Return [x, y] of the center of cell containing provided text 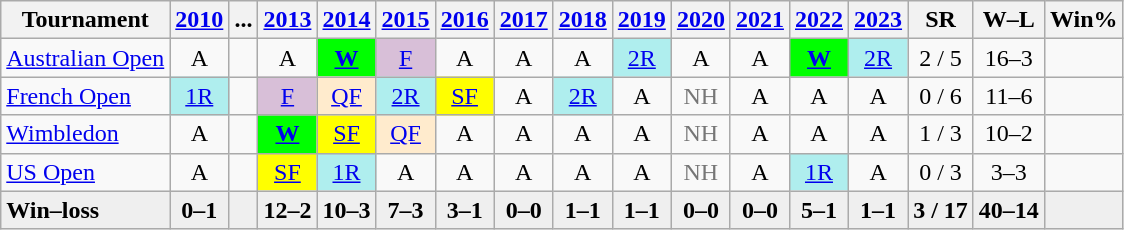
Wimbledon [86, 134]
2013 [288, 20]
2016 [464, 20]
0 / 3 [941, 172]
US Open [86, 172]
3 / 17 [941, 210]
3–1 [464, 210]
40–14 [1008, 210]
Tournament [86, 20]
7–3 [406, 210]
0–1 [200, 210]
2019 [642, 20]
2022 [818, 20]
12–2 [288, 210]
2010 [200, 20]
3–3 [1008, 172]
2023 [878, 20]
10–3 [346, 210]
Australian Open [86, 58]
0 / 6 [941, 96]
2017 [524, 20]
SR [941, 20]
W–L [1008, 20]
2018 [582, 20]
French Open [86, 96]
2020 [700, 20]
Win–loss [86, 210]
2015 [406, 20]
Win% [1084, 20]
10–2 [1008, 134]
16–3 [1008, 58]
5–1 [818, 210]
2 / 5 [941, 58]
11–6 [1008, 96]
2021 [760, 20]
1 / 3 [941, 134]
... [244, 20]
2014 [346, 20]
